Capture the cell that displays the provided text and extract its (X, Y) central coordinate. 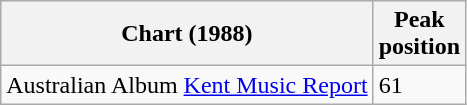
Peakposition (419, 34)
Australian Album Kent Music Report (187, 85)
61 (419, 85)
Chart (1988) (187, 34)
